Identify which cell holds the provided text, then report its (X, Y) central coordinate. 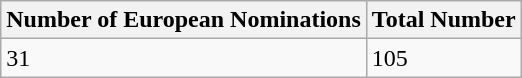
105 (444, 58)
Number of European Nominations (184, 20)
31 (184, 58)
Total Number (444, 20)
